Extract the (x, y) coordinate from the center of the cell holding the provided text.  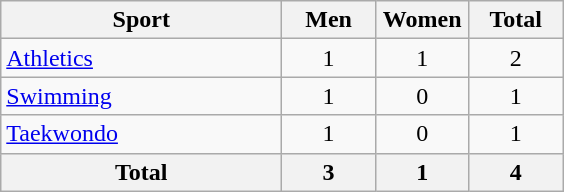
2 (516, 58)
Sport (142, 20)
4 (516, 172)
3 (329, 172)
Athletics (142, 58)
Swimming (142, 96)
Taekwondo (142, 134)
Men (329, 20)
Women (422, 20)
